Detect which cell encompasses the target text, then output its (X, Y) center coordinate. 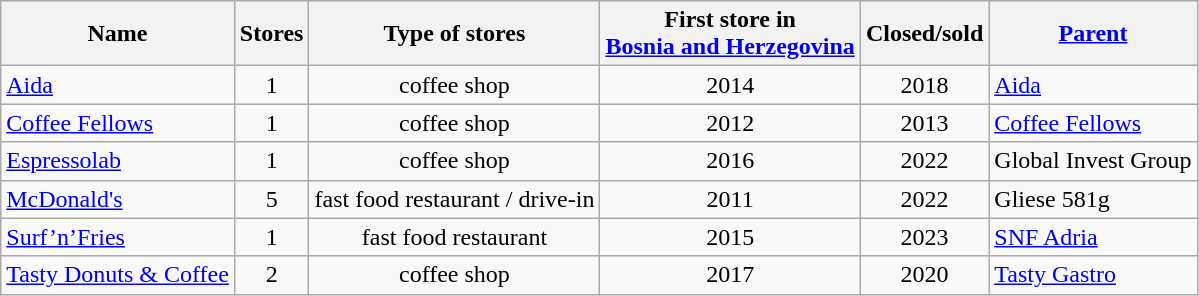
SNF Adria (1093, 237)
First store inBosnia and Herzegovina (730, 34)
fast food restaurant (454, 237)
Global Invest Group (1093, 161)
2023 (924, 237)
Closed/sold (924, 34)
2014 (730, 85)
fast food restaurant / drive-in (454, 199)
Name (118, 34)
Espressolab (118, 161)
Tasty Donuts & Coffee (118, 275)
2020 (924, 275)
2011 (730, 199)
Tasty Gastro (1093, 275)
2013 (924, 123)
Surf’n’Fries (118, 237)
2018 (924, 85)
Type of stores (454, 34)
2017 (730, 275)
Stores (272, 34)
2015 (730, 237)
McDonald's (118, 199)
Parent (1093, 34)
2 (272, 275)
5 (272, 199)
Gliese 581g (1093, 199)
2016 (730, 161)
2012 (730, 123)
